Determine the [X, Y] coordinate at the center of the cell enclosing the given text.  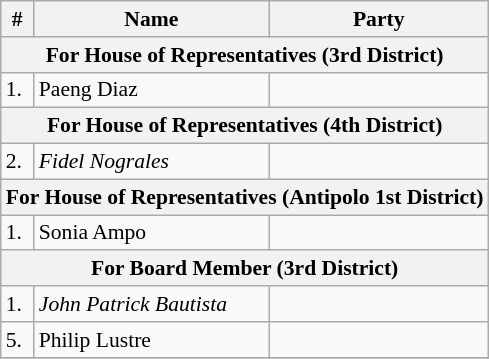
2. [18, 162]
Paeng Diaz [152, 90]
John Patrick Bautista [152, 304]
Philip Lustre [152, 340]
For Board Member (3rd District) [245, 269]
Name [152, 19]
Party [379, 19]
For House of Representatives (Antipolo 1st District) [245, 197]
5. [18, 340]
# [18, 19]
For House of Representatives (3rd District) [245, 55]
Fidel Nograles [152, 162]
Sonia Ampo [152, 233]
For House of Representatives (4th District) [245, 126]
